From the cell containing the given text, extract its center point as (x, y) coordinate. 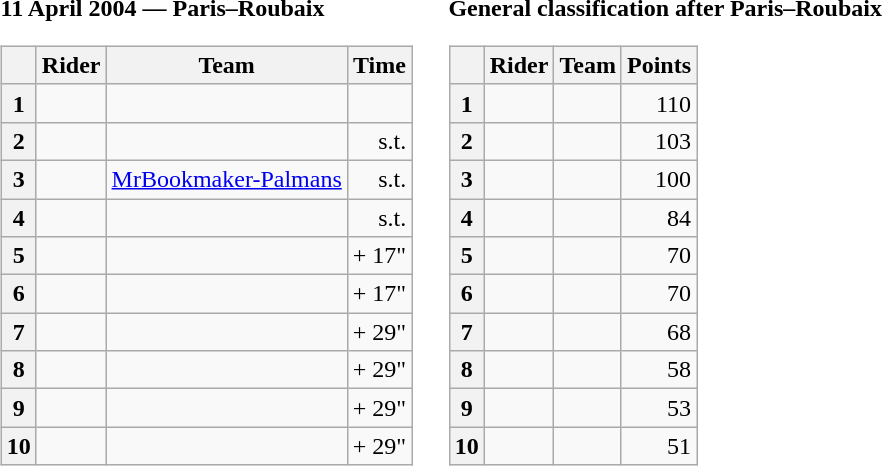
51 (658, 446)
100 (658, 179)
110 (658, 103)
MrBookmaker-Palmans (226, 179)
Time (379, 65)
84 (658, 217)
58 (658, 370)
103 (658, 141)
Points (658, 65)
68 (658, 332)
53 (658, 408)
